Locate the cell with the specified text and output its (X, Y) center coordinate. 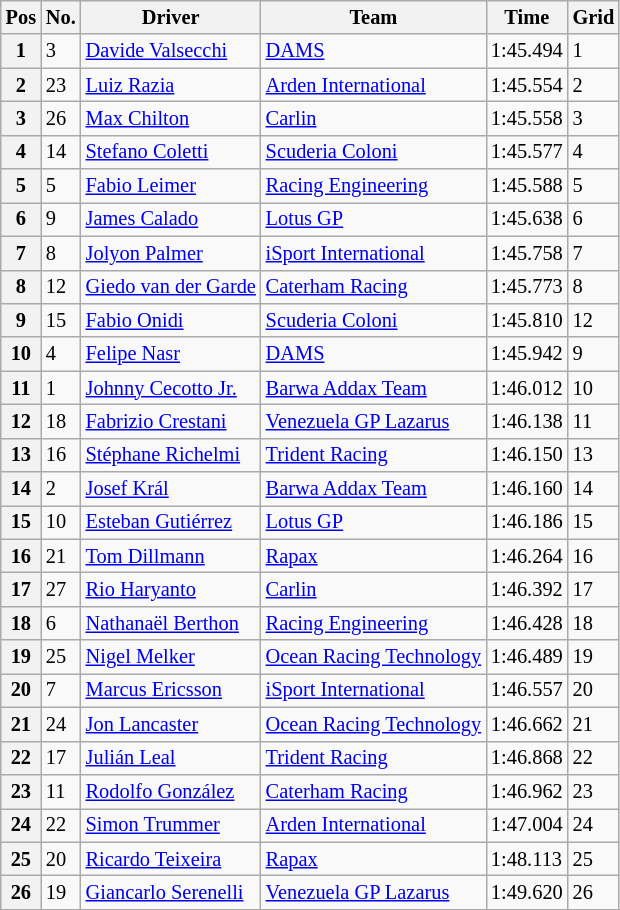
1:46.868 (527, 758)
Driver (171, 17)
Davide Valsecchi (171, 51)
Tom Dillmann (171, 556)
1:46.962 (527, 791)
Josef Král (171, 489)
1:46.138 (527, 421)
Rodolfo González (171, 791)
1:45.554 (527, 85)
Julián Leal (171, 758)
1:46.150 (527, 455)
Time (527, 17)
1:48.113 (527, 859)
1:46.662 (527, 724)
1:46.160 (527, 489)
1:46.489 (527, 657)
Fabio Onidi (171, 320)
27 (61, 589)
1:49.620 (527, 892)
1:45.638 (527, 219)
Grid (594, 17)
Fabrizio Crestani (171, 421)
Giedo van der Garde (171, 287)
1:46.264 (527, 556)
1:46.392 (527, 589)
1:45.810 (527, 320)
1:46.428 (527, 623)
Felipe Nasr (171, 354)
Ricardo Teixeira (171, 859)
1:46.557 (527, 690)
Marcus Ericsson (171, 690)
1:46.012 (527, 388)
Fabio Leimer (171, 186)
Johnny Cecotto Jr. (171, 388)
Stefano Coletti (171, 152)
Nathanaël Berthon (171, 623)
1:47.004 (527, 825)
1:45.758 (527, 253)
No. (61, 17)
Giancarlo Serenelli (171, 892)
Max Chilton (171, 118)
1:45.588 (527, 186)
Luiz Razia (171, 85)
Team (374, 17)
Stéphane Richelmi (171, 455)
Simon Trummer (171, 825)
1:45.494 (527, 51)
Jon Lancaster (171, 724)
1:45.577 (527, 152)
James Calado (171, 219)
Esteban Gutiérrez (171, 522)
1:45.558 (527, 118)
Jolyon Palmer (171, 253)
1:45.942 (527, 354)
1:46.186 (527, 522)
Rio Haryanto (171, 589)
1:45.773 (527, 287)
Nigel Melker (171, 657)
Pos (21, 17)
